Pinpoint the cell where the given text exists, returning its [x, y] midpoint coordinate. 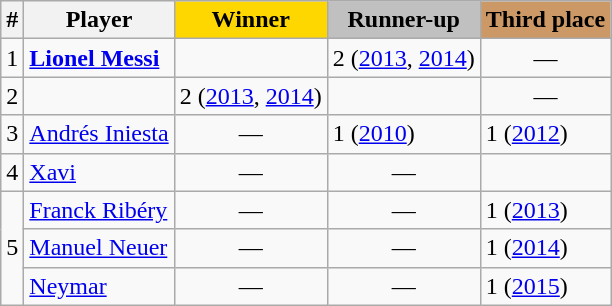
4 [12, 172]
1 (2013) [545, 210]
3 [12, 134]
1 (2010) [404, 134]
1 (2015) [545, 286]
Lionel Messi [99, 58]
1 (2014) [545, 248]
Player [99, 20]
1 (2012) [545, 134]
5 [12, 248]
Manuel Neuer [99, 248]
Franck Ribéry [99, 210]
2 [12, 96]
Runner-up [404, 20]
Third place [545, 20]
Neymar [99, 286]
# [12, 20]
Xavi [99, 172]
1 [12, 58]
Winner [250, 20]
Andrés Iniesta [99, 134]
